Find where the given text appears and provide that cell's center as (X, Y) coordinate. 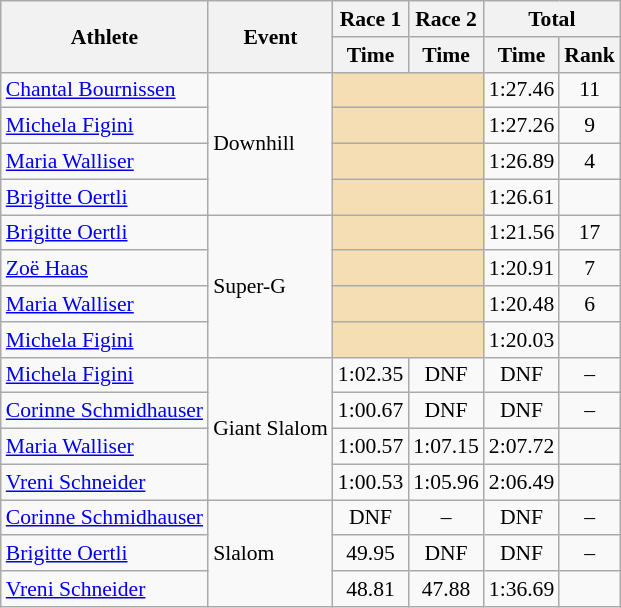
Race 2 (446, 19)
11 (590, 90)
49.95 (370, 554)
1:21.56 (522, 233)
Race 1 (370, 19)
Super-G (270, 286)
1:00.57 (370, 447)
Slalom (270, 554)
6 (590, 304)
1:36.69 (522, 589)
1:00.67 (370, 411)
1:27.26 (522, 126)
2:06.49 (522, 482)
1:00.53 (370, 482)
Zoë Haas (104, 269)
1:20.03 (522, 340)
1:27.46 (522, 90)
Rank (590, 55)
48.81 (370, 589)
1:26.89 (522, 162)
4 (590, 162)
1:07.15 (446, 447)
Total (552, 19)
1:20.48 (522, 304)
1:20.91 (522, 269)
7 (590, 269)
17 (590, 233)
1:26.61 (522, 197)
1:02.35 (370, 375)
Giant Slalom (270, 428)
2:07.72 (522, 447)
9 (590, 126)
Downhill (270, 143)
Athlete (104, 36)
1:05.96 (446, 482)
47.88 (446, 589)
Chantal Bournissen (104, 90)
Event (270, 36)
